Locate the cell with the specified text and output its [X, Y] center coordinate. 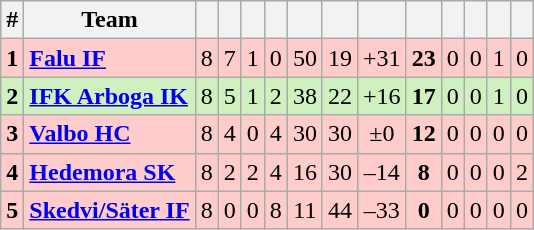
±0 [382, 134]
44 [340, 210]
–14 [382, 172]
Team [110, 20]
Skedvi/Säter IF [110, 210]
# [12, 20]
11 [304, 210]
Valbo HC [110, 134]
3 [12, 134]
38 [304, 96]
+31 [382, 58]
16 [304, 172]
Falu IF [110, 58]
–33 [382, 210]
50 [304, 58]
22 [340, 96]
23 [424, 58]
IFK Arboga IK [110, 96]
12 [424, 134]
7 [230, 58]
Hedemora SK [110, 172]
19 [340, 58]
+16 [382, 96]
17 [424, 96]
